Scan for the cell matching the given text and deliver its [X, Y] coordinate at center. 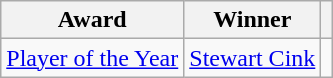
Winner [252, 20]
Player of the Year [92, 58]
Award [92, 20]
Stewart Cink [252, 58]
